Extract the [x, y] coordinate from the center of the cell holding the provided text.  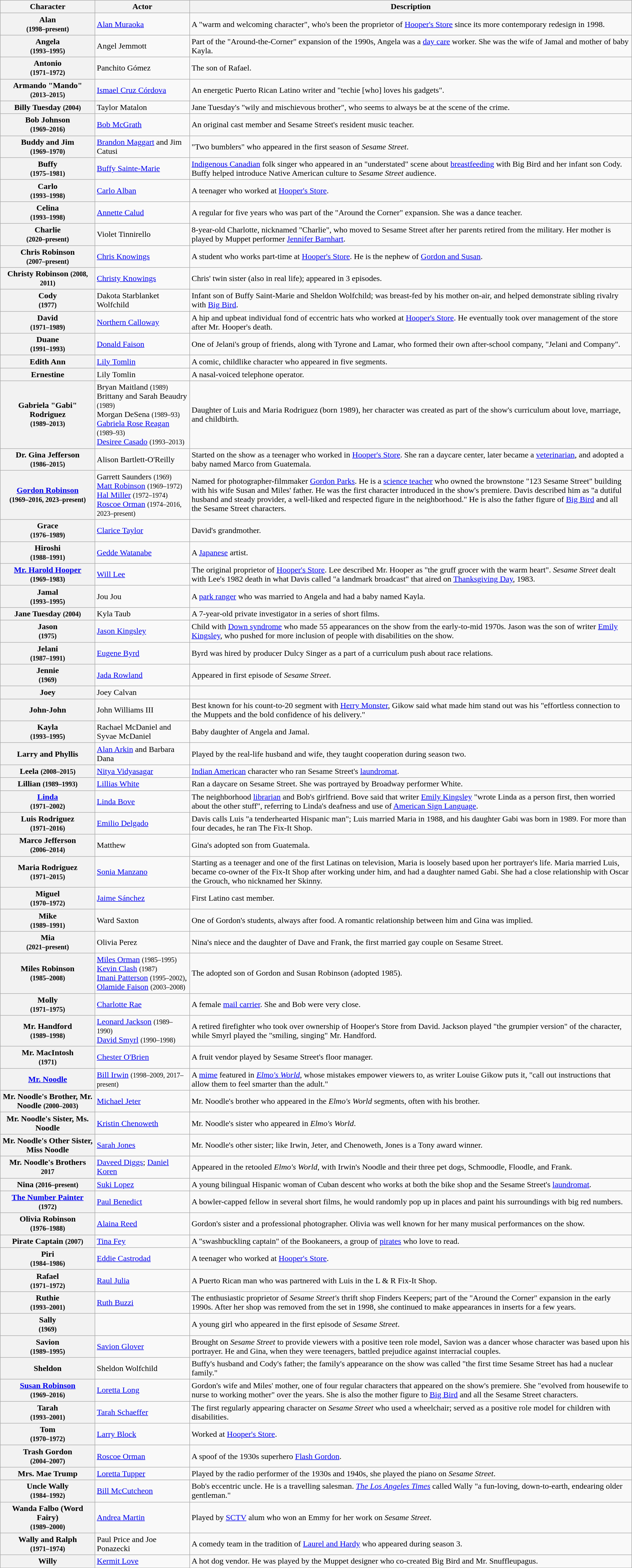
Buffy (1975–1981) [48, 169]
First Latino cast member. [411, 898]
Trash Gordon(2004–2007) [48, 1456]
Linda (1971–2002) [48, 802]
Mr. Noodle's Brothers 2017 [48, 1167]
Alison Bartlett-O'Reilly [142, 459]
Mr. Noodle's Other Sister, Miss Noodle [48, 1145]
Appeared in the retooled Elmo's World, with Irwin's Noodle and their three pet dogs, Schmoodle, Floodle, and Frank. [411, 1167]
Violet Tinnirello [142, 234]
Loretta Tupper [142, 1474]
Savion Glover [142, 1346]
A nasal-voiced telephone operator. [411, 374]
Northern Calloway [142, 323]
Chris' twin sister (also in real life); appeared in 3 episodes. [411, 279]
Sheldon [48, 1368]
Wanda Falbo (Word Fairy) (1989–2000) [48, 1517]
Joey [48, 693]
Rafael (1971–1972) [48, 1281]
Will Lee [142, 574]
Christy Knowings [142, 279]
Played by the real-life husband and wife, they taught cooperation during season two. [411, 754]
Larry Block [142, 1434]
Suki Lopez [142, 1184]
Willy [48, 1561]
Clarice Taylor [142, 530]
Jason Kingsley [142, 631]
Eddie Castrodad [142, 1258]
Ismael Cruz Córdova [142, 90]
Part of the "Around-the-Corner" expansion of the 1990s, Angela was a day care worker. She was the wife of Jamal and mother of baby Kayla. [411, 46]
Kayla (1993–1995) [48, 732]
Ran a daycare on Sesame Street. She was portrayed by Broadway performer White. [411, 784]
Alan Arkin and Barbara Dana [142, 754]
Charlie (2020–present) [48, 234]
Antonio (1971–1972) [48, 68]
Jason (1975) [48, 631]
Gedde Watanabe [142, 553]
The first regularly appearing character on Sesame Street who used a wheelchair; served as a positive role model for children with disabilities. [411, 1412]
A comedy team in the tradition of Laurel and Hardy who appeared during season 3. [411, 1544]
Angel Jemmott [142, 46]
A hot dog vendor. He was played by the Muppet designer who co-created Big Bird and Mr. Snuffleupagus. [411, 1561]
Alan (1998–present) [48, 24]
Jelani (1987–1991) [48, 653]
Actor [142, 7]
Olivia Perez [142, 942]
Piri (1984–1986) [48, 1258]
Tom (1970–1972) [48, 1434]
Lillias White [142, 784]
A Puerto Rican man who was partnered with Luis in the L & R Fix-It Shop. [411, 1281]
Christy Robinson (2008, 2011) [48, 279]
Indian American character who ran Sesame Street's laundromat. [411, 771]
Mia (2021–present) [48, 942]
Mr. Noodle's Sister, Ms. Noodle [48, 1123]
Kristin Chenoweth [142, 1123]
Jennie (1969) [48, 675]
Hiroshi (1988–1991) [48, 553]
A spoof of the 1930s superhero Flash Gordon. [411, 1456]
Bill McCutcheon [142, 1491]
Buffy's husband and Cody's father; the family's appearance on the show was called "the first time Sesame Street has had a nuclear family." [411, 1368]
A young girl who appeared in the first episode of Sesame Street. [411, 1324]
Susan Robinson (1969–2016) [48, 1391]
Molly (1971–1975) [48, 1004]
Donald Faison [142, 344]
Wally and Ralph (1971–1974) [48, 1544]
Savion (1989–1995) [48, 1346]
Sarah Jones [142, 1145]
Character [48, 7]
A comic, childlike character who appeared in five segments. [411, 362]
Annette Calud [142, 213]
Mike (1989–1991) [48, 920]
Ruth Buzzi [142, 1302]
Buddy and Jim (1969–1970) [48, 146]
Edith Ann [48, 362]
Bob Johnson (1969–2016) [48, 125]
Angela (1993–1995) [48, 46]
Buffy Sainte-Marie [142, 169]
Michael Jeter [142, 1101]
A female mail carrier. She and Bob were very close. [411, 1004]
A 7-year-old private investigator in a series of short films. [411, 614]
Appeared in first episode of Sesame Street. [411, 675]
Mr. Noodle's Brother, Mr. Noodle (2000–2003) [48, 1101]
Sally (1969) [48, 1324]
Ruthie (1993–2001) [48, 1302]
A "swashbuckling captain" of the Bookaneers, a group of pirates who love to read. [411, 1241]
A park ranger who was married to Angela and had a baby named Kayla. [411, 596]
Linda Bove [142, 802]
Pirate Captain (2007) [48, 1241]
An original cast member and Sesame Street's resident music teacher. [411, 125]
A regular for five years who was part of the "Around the Corner" expansion. She was a dance teacher. [411, 213]
A young bilingual Hispanic woman of Cuban descent who works at both the bike shop and the Sesame Street's laundromat. [411, 1184]
Uncle Wally (1984–1992) [48, 1491]
Matthew [142, 845]
The Number Painter (1972) [48, 1202]
Dakota Starblanket Wolfchild [142, 300]
Infant son of Buffy Saint-Marie and Sheldon Wolfchild; was breast-fed by his mother on-air, and helped demonstrate sibling rivalry with Big Bird. [411, 300]
Marco Jefferson (2006–2014) [48, 845]
Gina's adopted son from Guatemala. [411, 845]
Celina(1993–1998) [48, 213]
Lillian (1989–1993) [48, 784]
Mr. Harold Hooper (1969–1983) [48, 574]
Paul Price and Joe Ponazecki [142, 1544]
Mrs. Mae Trump [48, 1474]
Jada Rowland [142, 675]
Carlo Alban [142, 190]
Alaina Reed [142, 1224]
David (1971–1989) [48, 323]
Tarah (1993–2001) [48, 1412]
Kermit Love [142, 1561]
Gordon's sister and a professional photographer. Olivia was well known for her many musical performances on the show. [411, 1224]
Kyla Taub [142, 614]
Played by SCTV alum who won an Emmy for her work on Sesame Street. [411, 1517]
Jou Jou [142, 596]
Tarah Schaeffer [142, 1412]
Nina (2016–present) [48, 1184]
The son of Rafael. [411, 68]
Chester O'Brien [142, 1057]
Baby daughter of Angela and Jamal. [411, 732]
A bowler-capped fellow in several short films, he would randomly pop up in places and paint his surroundings with big red numbers. [411, 1202]
Armando "Mando" (2013–2015) [48, 90]
Daveed Diggs; Daniel Koren [142, 1167]
A Japanese artist. [411, 553]
Bill Irwin (1998–2009, 2017–present) [142, 1080]
Nina's niece and the daughter of Dave and Frank, the first married gay couple on Sesame Street. [411, 942]
Duane (1991–1993) [48, 344]
Jamal (1993–1995) [48, 596]
Rachael McDaniel and Syvae McDaniel [142, 732]
Miles Orman (1985–1995) Kevin Clash (1987) Imani Patterson (1995–2002), Olamide Faison (2003–2008) [142, 973]
Bob McGrath [142, 125]
Charlotte Rae [142, 1004]
Eugene Byrd [142, 653]
Leela (2008–2015) [48, 771]
Jaime Sánchez [142, 898]
Joey Calvan [142, 693]
Taylor Matalon [142, 107]
A "warm and welcoming character", who's been the proprietor of Hooper's Store since its more contemporary redesign in 1998. [411, 24]
Leonard Jackson (1989–1990) David Smyrl (1990–1998) [142, 1031]
Alan Muraoka [142, 24]
Loretta Long [142, 1391]
Gabriela "Gabi" Rodriguez (1989–2013) [48, 415]
Raul Julia [142, 1281]
Chris Knowings [142, 256]
Mr. Noodle's sister who appeared in Elmo's World. [411, 1123]
Luis Rodriguez (1971–2016) [48, 823]
A fruit vendor played by Sesame Street's floor manager. [411, 1057]
Tina Fey [142, 1241]
Roscoe Orman [142, 1456]
Maria Rodriguez (1971–2015) [48, 872]
Jane Tuesday (2004) [48, 614]
David's grandmother. [411, 530]
Mr. Handford (1989–1998) [48, 1031]
Brandon Maggart and Jim Catusi [142, 146]
Dr. Gina Jefferson (1986–2015) [48, 459]
Jane Tuesday's "wily and mischievous brother", who seems to always be at the scene of the crime. [411, 107]
Emilio Delgado [142, 823]
Miguel (1970–1972) [48, 898]
"Two bumblers" who appeared in the first season of Sesame Street. [411, 146]
Daughter of Luis and Maria Rodriguez (born 1989), her character was created as part of the show's curriculum about love, marriage, and childbirth. [411, 415]
Chris Robinson (2007–present) [48, 256]
Bryan Maitland (1989)Brittany and Sarah Beaudry (1989)Morgan DeSena (1989–93)Gabriela Rose Reagan (1989–93)Desiree Casado (1993–2013) [142, 415]
An energetic Puerto Rican Latino writer and "techie [who] loves his gadgets". [411, 90]
Description [411, 7]
Panchito Gómez [142, 68]
Garrett Saunders (1969)Matt Robinson (1969–1972)Hal Miller (1972–1974)Roscoe Orman (1974–2016, 2023–present) [142, 495]
Grace (1976–1989) [48, 530]
Played by the radio performer of the 1930s and 1940s, she played the piano on Sesame Street. [411, 1474]
Olivia Robinson (1976–1988) [48, 1224]
Worked at Hooper's Store. [411, 1434]
Bob's eccentric uncle. He is a travelling salesman. The Los Angeles Times called Wally "a fun-loving, down-to-earth, endearing older gentleman." [411, 1491]
Larry and Phyllis [48, 754]
Billy Tuesday (2004) [48, 107]
Ernestine [48, 374]
Carlo (1993–1998) [48, 190]
Gordon Robinson(1969–2016, 2023–present) [48, 495]
The adopted son of Gordon and Susan Robinson (adopted 1985). [411, 973]
John Williams III [142, 710]
Mr. Noodle's brother who appeared in the Elmo's World segments, often with his brother. [411, 1101]
John-John [48, 710]
Byrd was hired by producer Dulcy Singer as a part of a curriculum push about race relations. [411, 653]
Mr. Noodle's other sister; like Irwin, Jeter, and Chenoweth, Jones is a Tony award winner. [411, 1145]
One of Jelani's group of friends, along with Tyrone and Lamar, who formed their own after-school company, "Jelani and Company". [411, 344]
A student who works part-time at Hooper's Store. He is the nephew of Gordon and Susan. [411, 256]
Paul Benedict [142, 1202]
Mr. Noodle [48, 1080]
Mr. MacIntosh (1971) [48, 1057]
Miles Robinson (1985–2008) [48, 973]
Nitya Vidyasagar [142, 771]
Cody (1977) [48, 300]
Sonia Manzano [142, 872]
Ward Saxton [142, 920]
Andrea Martin [142, 1517]
One of Gordon's students, always after food. A romantic relationship between him and Gina was implied. [411, 920]
Sheldon Wolfchild [142, 1368]
